Pinpoint the cell where the given text exists, returning its [X, Y] midpoint coordinate. 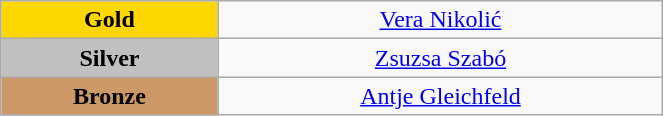
Bronze [110, 96]
Antje Gleichfeld [440, 96]
Vera Nikolić [440, 20]
Silver [110, 58]
Zsuzsa Szabó [440, 58]
Gold [110, 20]
